Search for the cell housing the specified text and yield its [x, y] center coordinate. 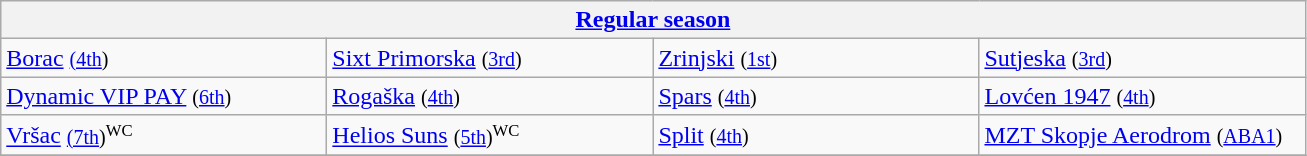
Dynamic VIP PAY (6th) [164, 96]
Rogaška (4th) [490, 96]
Sixt Primorska (3rd) [490, 58]
Vršac (7th)WC [164, 135]
Sutjeska (3rd) [1142, 58]
Regular season [653, 20]
Zrinjski (1st) [816, 58]
Helios Suns (5th)WC [490, 135]
MZT Skopje Aerodrom (ABA1) [1142, 135]
Lovćen 1947 (4th) [1142, 96]
Spars (4th) [816, 96]
Borac (4th) [164, 58]
Split (4th) [816, 135]
